Return [x, y] of the center of cell containing provided text 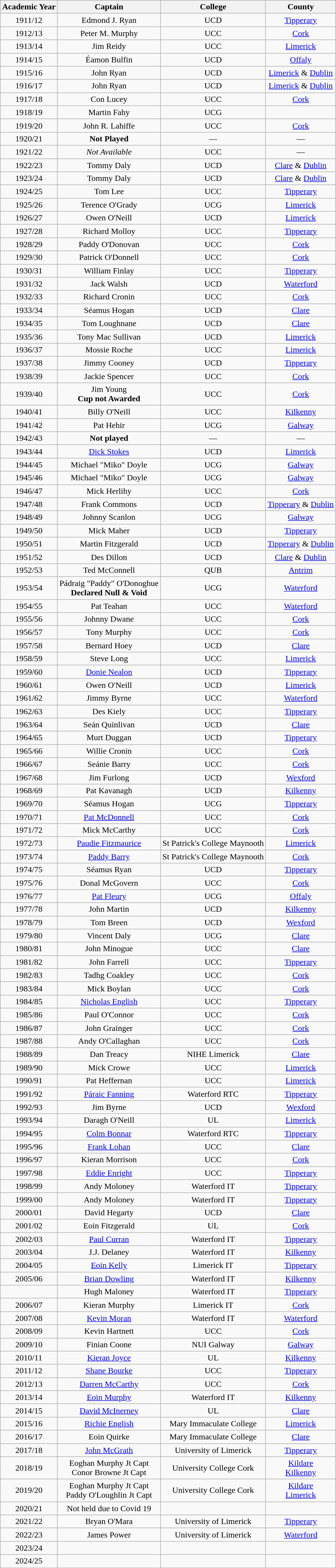
2006/07 [29, 1305]
Eddie Enright [109, 1173]
2001/02 [29, 1226]
2022/23 [29, 1535]
Pat Teahan [109, 606]
Éamon Bulfin [109, 60]
Paudie Fitzmaurice [109, 843]
2009/10 [29, 1344]
Terence O'Grady [109, 205]
1990/91 [29, 1081]
Kieran Morrison [109, 1160]
1986/87 [29, 1028]
Kieran Murphy [109, 1305]
Murt Duggan [109, 738]
1950/51 [29, 544]
Bernard Hoey [109, 646]
Steve Long [109, 659]
Eoghan Murphy Jt CaptConor Browne Jt Capt [109, 1468]
College [213, 7]
John R. Lahiffe [109, 125]
Pat Fleury [109, 896]
William Finlay [109, 271]
Jack Walsh [109, 284]
Eoin Fitzgerald [109, 1226]
1944/45 [29, 465]
1932/33 [29, 297]
2005/06 [29, 1279]
1982/83 [29, 975]
Captain [109, 7]
1923/24 [29, 178]
Mick Boylan [109, 988]
Not Played [109, 139]
1967/68 [29, 777]
1981/82 [29, 962]
Pat Kavanagh [109, 790]
Tadhg Coakley [109, 975]
1961/62 [29, 698]
1945/46 [29, 478]
Andy O'Callaghan [109, 1041]
1988/89 [29, 1054]
1991/92 [29, 1094]
1975/76 [29, 883]
1971/72 [29, 830]
1924/25 [29, 192]
Martin Fahy [109, 112]
Shane Bourke [109, 1371]
Des Dillon [109, 557]
Tom Loughnane [109, 323]
NUI Galway [213, 1344]
1956/57 [29, 632]
2010/11 [29, 1358]
1919/20 [29, 125]
Dick Stokes [109, 452]
1968/69 [29, 790]
1939/40 [29, 394]
1912/13 [29, 33]
J.J. Delaney [109, 1252]
Mick Herlihy [109, 491]
1966/67 [29, 764]
Jimmy Cooney [109, 363]
John McGrath [109, 1450]
Mossie Roche [109, 350]
1942/43 [29, 438]
1947/48 [29, 504]
1937/38 [29, 363]
Richie English [109, 1424]
Not played [109, 438]
1928/29 [29, 244]
KildareLimerick [301, 1491]
Séamus Ryan [109, 870]
1948/49 [29, 517]
NIHE Limerick [213, 1054]
1977/78 [29, 909]
Mick McCarthy [109, 830]
Tony Mac Sullivan [109, 336]
1934/35 [29, 323]
2021/22 [29, 1522]
1980/81 [29, 949]
Vincent Daly [109, 936]
Brian Dowling [109, 1279]
1972/73 [29, 843]
1918/19 [29, 112]
2018/19 [29, 1468]
1936/37 [29, 350]
Eoin Murphy [109, 1397]
1960/61 [29, 685]
1999/00 [29, 1199]
QUB [213, 570]
Johnny Dwane [109, 619]
2000/01 [29, 1212]
1922/23 [29, 165]
Daragh O'Neill [109, 1120]
2002/03 [29, 1239]
Donie Nealon [109, 672]
David McInerney [109, 1410]
Mick Maher [109, 531]
Paddy Barry [109, 857]
Colm Bonnar [109, 1133]
2004/05 [29, 1265]
Tom Breen [109, 922]
1955/56 [29, 619]
Hugh Maloney [109, 1292]
1913/14 [29, 46]
Seán Quinlivan [109, 725]
1921/22 [29, 152]
1925/26 [29, 205]
Ted McConnell [109, 570]
1927/28 [29, 231]
2024/25 [29, 1561]
1995/96 [29, 1147]
2007/08 [29, 1318]
2020/21 [29, 1508]
1953/54 [29, 588]
Finian Coone [109, 1344]
Tom Lee [109, 192]
Peter M. Murphy [109, 33]
Des Kiely [109, 711]
2013/14 [29, 1397]
Pat Hehir [109, 425]
John Martin [109, 909]
County [301, 7]
John Farrell [109, 962]
1954/55 [29, 606]
John Minogue [109, 949]
1915/16 [29, 73]
1938/39 [29, 376]
2017/18 [29, 1450]
1941/42 [29, 425]
1976/77 [29, 896]
1974/75 [29, 870]
1958/59 [29, 659]
2003/04 [29, 1252]
John Grainger [109, 1028]
1911/12 [29, 20]
Martin Fitzgerald [109, 544]
1940/41 [29, 412]
Frank Commons [109, 504]
Jim Byrne [109, 1107]
Willie Cronin [109, 751]
David Hegarty [109, 1212]
Jim Reidy [109, 46]
1979/80 [29, 936]
1983/84 [29, 988]
1949/50 [29, 531]
1946/47 [29, 491]
1985/86 [29, 1015]
1984/85 [29, 1001]
1962/63 [29, 711]
1989/90 [29, 1068]
1963/64 [29, 725]
1929/30 [29, 257]
Pádraig "Paddy" O'DonoghueDeclared Null & Void [109, 588]
1935/36 [29, 336]
1933/34 [29, 310]
Kieran Joyce [109, 1358]
1992/93 [29, 1107]
Not held due to Covid 19 [109, 1508]
1957/58 [29, 646]
Paul O'Connor [109, 1015]
Frank Lohan [109, 1147]
Pat Heffernan [109, 1081]
1965/66 [29, 751]
Not Available [109, 152]
Dan Treacy [109, 1054]
Paul Curran [109, 1239]
1951/52 [29, 557]
Donal McGovern [109, 883]
Kevin Hartnett [109, 1331]
2023/24 [29, 1548]
1969/70 [29, 804]
1973/74 [29, 857]
Academic Year [29, 7]
2019/20 [29, 1491]
Richard Cronin [109, 297]
2014/15 [29, 1410]
1920/21 [29, 139]
Tony Murphy [109, 632]
2008/09 [29, 1331]
Darren McCarthy [109, 1384]
Johnny Scanlon [109, 517]
1993/94 [29, 1120]
KildareKilkenny [301, 1468]
Eoghan Murphy Jt CaptPaddy O'Loughlin Jt Capt [109, 1491]
1978/79 [29, 922]
1994/95 [29, 1133]
Jimmy Byrne [109, 698]
1917/18 [29, 99]
Antrim [301, 570]
Eoin Kelly [109, 1265]
2015/16 [29, 1424]
Kevin Moran [109, 1318]
Bryan O'Mara [109, 1522]
Pat McDonnell [109, 817]
1964/65 [29, 738]
1952/53 [29, 570]
Con Lucey [109, 99]
Paddy O'Donovan [109, 244]
Richard Molloy [109, 231]
Eoin Quirke [109, 1437]
1996/97 [29, 1160]
2016/17 [29, 1437]
Patrick O'Donnell [109, 257]
Jim Furlong [109, 777]
Billy O'Neill [109, 412]
1930/31 [29, 271]
Edmond J. Ryan [109, 20]
Mick Crowe [109, 1068]
1916/17 [29, 86]
Seánie Barry [109, 764]
1931/32 [29, 284]
James Power [109, 1535]
1998/99 [29, 1186]
1970/71 [29, 817]
Nicholas English [109, 1001]
Páraic Fanning [109, 1094]
1914/15 [29, 60]
1943/44 [29, 452]
1987/88 [29, 1041]
2012/13 [29, 1384]
Jackie Spencer [109, 376]
1997/98 [29, 1173]
1926/27 [29, 218]
1959/60 [29, 672]
2011/12 [29, 1371]
Jim YoungCup not Awarded [109, 394]
